For the text-containing cell, return its midpoint in (X, Y) coordinate format. 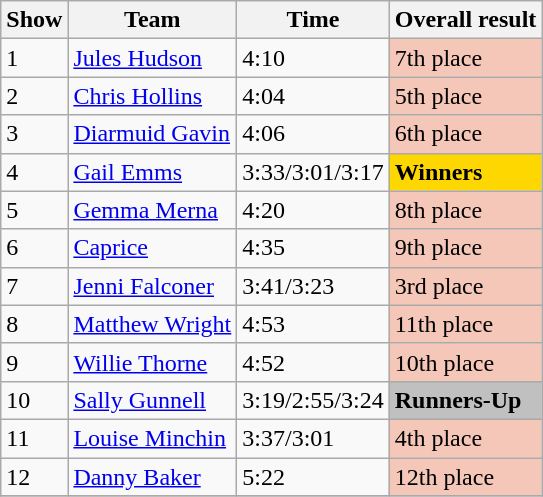
Sally Gunnell (152, 400)
7th place (466, 58)
Winners (466, 172)
9th place (466, 248)
5:22 (313, 477)
4 (34, 172)
4th place (466, 438)
3:19/2:55/3:24 (313, 400)
11th place (466, 324)
4:35 (313, 248)
4:20 (313, 210)
6th place (466, 134)
4:52 (313, 362)
10th place (466, 362)
Gail Emms (152, 172)
4:06 (313, 134)
7 (34, 286)
Overall result (466, 20)
Diarmuid Gavin (152, 134)
2 (34, 96)
6 (34, 248)
Jenni Falconer (152, 286)
Runners-Up (466, 400)
4:53 (313, 324)
Gemma Merna (152, 210)
3:37/3:01 (313, 438)
Matthew Wright (152, 324)
Willie Thorne (152, 362)
3rd place (466, 286)
Show (34, 20)
Jules Hudson (152, 58)
10 (34, 400)
5th place (466, 96)
Time (313, 20)
12th place (466, 477)
Caprice (152, 248)
Danny Baker (152, 477)
4:10 (313, 58)
5 (34, 210)
4:04 (313, 96)
8 (34, 324)
12 (34, 477)
1 (34, 58)
3:41/3:23 (313, 286)
11 (34, 438)
Chris Hollins (152, 96)
3:33/3:01/3:17 (313, 172)
8th place (466, 210)
Louise Minchin (152, 438)
9 (34, 362)
Team (152, 20)
3 (34, 134)
